Identify which cell holds the provided text, then report its [X, Y] central coordinate. 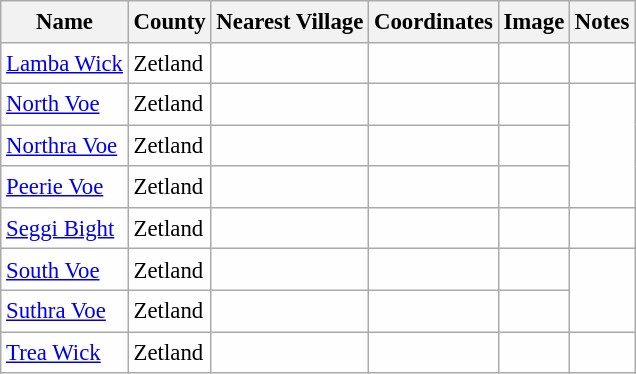
Lamba Wick [65, 62]
South Voe [65, 270]
Trea Wick [65, 352]
Coordinates [434, 22]
North Voe [65, 104]
Seggi Bight [65, 228]
Image [534, 22]
Northra Voe [65, 146]
Name [65, 22]
Peerie Voe [65, 186]
Nearest Village [290, 22]
Notes [602, 22]
County [170, 22]
Suthra Voe [65, 312]
